Output the (x, y) coordinate of the center of the cell containing the given text.  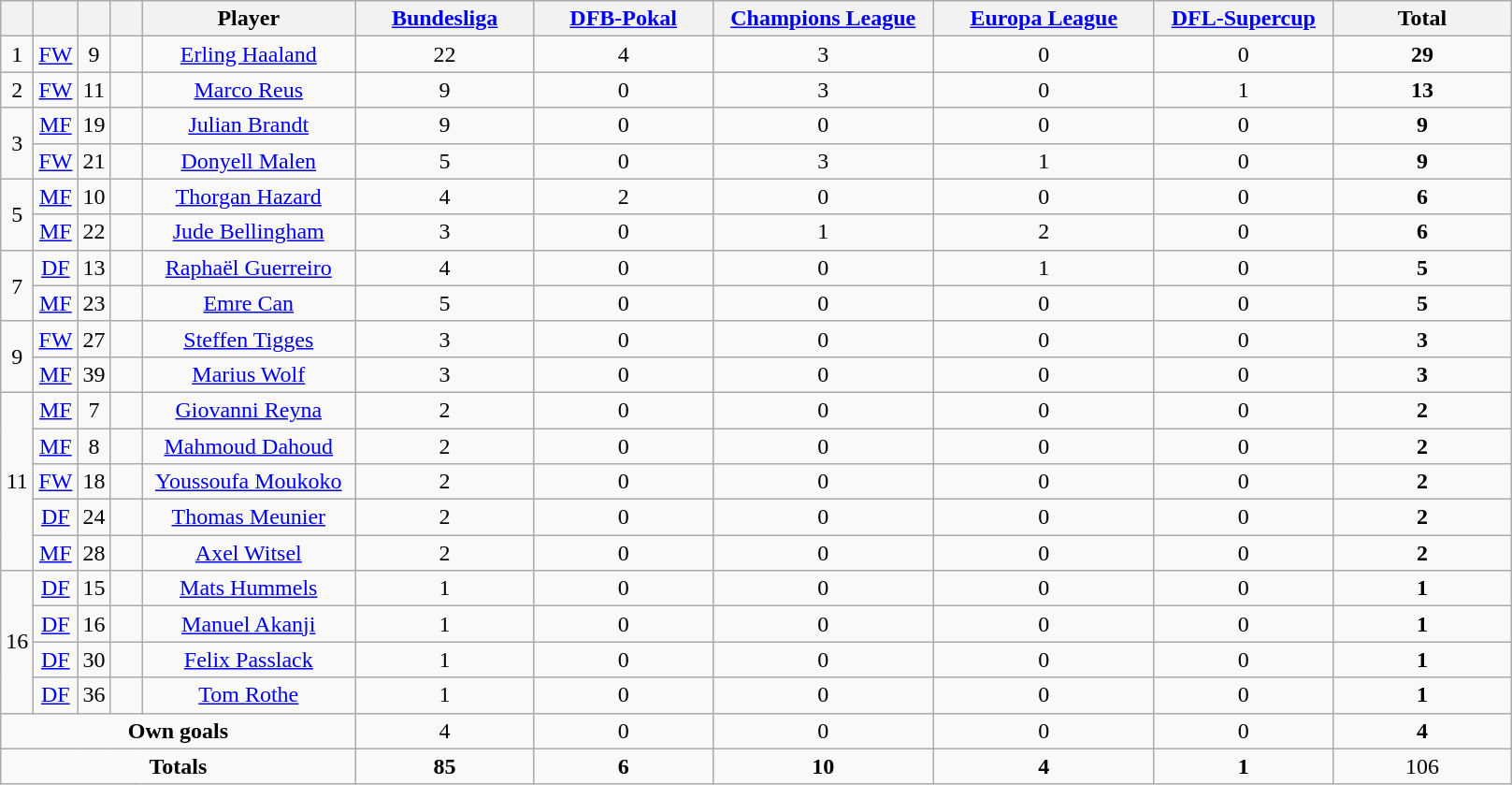
Mahmoud Dahoud (249, 446)
21 (94, 161)
27 (94, 339)
Axel Witsel (249, 553)
Raphaël Guerreiro (249, 268)
Emre Can (249, 303)
Mats Hummels (249, 589)
Jude Bellingham (249, 232)
Felix Passlack (249, 660)
Marco Reus (249, 90)
36 (94, 695)
Thomas Meunier (249, 517)
Player (249, 19)
Bundesliga (445, 19)
Thorgan Hazard (249, 196)
39 (94, 374)
15 (94, 589)
Totals (178, 766)
Erling Haaland (249, 54)
106 (1421, 766)
Europa League (1044, 19)
Giovanni Reyna (249, 410)
29 (1421, 54)
23 (94, 303)
85 (445, 766)
Donyell Malen (249, 161)
Champions League (823, 19)
DFB-Pokal (623, 19)
24 (94, 517)
18 (94, 482)
Tom Rothe (249, 695)
8 (94, 446)
Manuel Akanji (249, 624)
Total (1421, 19)
30 (94, 660)
19 (94, 125)
28 (94, 553)
Julian Brandt (249, 125)
Marius Wolf (249, 374)
Own goals (178, 731)
Youssoufa Moukoko (249, 482)
Steffen Tigges (249, 339)
DFL-Supercup (1244, 19)
